Pinpoint the cell where the given text exists, returning its (x, y) midpoint coordinate. 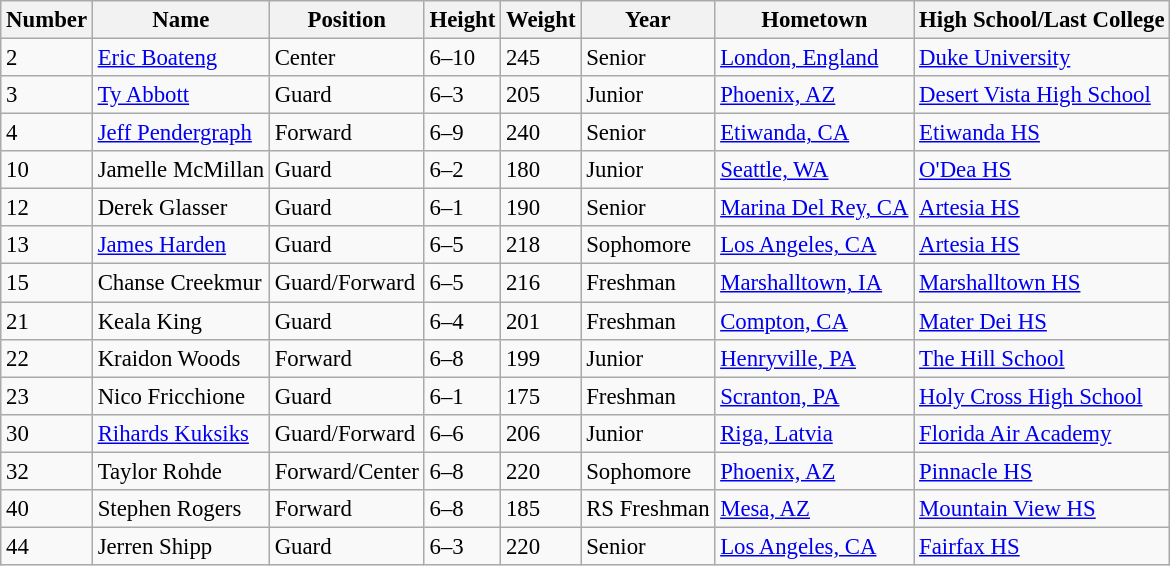
Jamelle McMillan (180, 170)
Mater Dei HS (1042, 321)
The Hill School (1042, 358)
Scranton, PA (814, 396)
4 (47, 133)
Rihards Kuksiks (180, 433)
Derek Glasser (180, 208)
Marina Del Rey, CA (814, 208)
206 (541, 433)
Pinnacle HS (1042, 471)
Desert Vista High School (1042, 95)
218 (541, 245)
2 (47, 58)
201 (541, 321)
James Harden (180, 245)
3 (47, 95)
Marshalltown, IA (814, 283)
245 (541, 58)
Compton, CA (814, 321)
6–6 (462, 433)
6–10 (462, 58)
Kraidon Woods (180, 358)
216 (541, 283)
6–9 (462, 133)
32 (47, 471)
Henryville, PA (814, 358)
Year (648, 20)
13 (47, 245)
Position (346, 20)
6–2 (462, 170)
Seattle, WA (814, 170)
15 (47, 283)
30 (47, 433)
Stephen Rogers (180, 509)
44 (47, 546)
London, England (814, 58)
21 (47, 321)
Name (180, 20)
40 (47, 509)
RS Freshman (648, 509)
190 (541, 208)
Holy Cross High School (1042, 396)
Florida Air Academy (1042, 433)
185 (541, 509)
Jeff Pendergraph (180, 133)
High School/Last College (1042, 20)
Forward/Center (346, 471)
180 (541, 170)
Center (346, 58)
6–4 (462, 321)
Jerren Shipp (180, 546)
Nico Fricchione (180, 396)
Weight (541, 20)
Riga, Latvia (814, 433)
O'Dea HS (1042, 170)
Mountain View HS (1042, 509)
Hometown (814, 20)
Duke University (1042, 58)
Eric Boateng (180, 58)
205 (541, 95)
Ty Abbott (180, 95)
22 (47, 358)
Keala King (180, 321)
175 (541, 396)
12 (47, 208)
Mesa, AZ (814, 509)
Marshalltown HS (1042, 283)
Number (47, 20)
Fairfax HS (1042, 546)
Etiwanda HS (1042, 133)
Etiwanda, CA (814, 133)
Chanse Creekmur (180, 283)
Height (462, 20)
23 (47, 396)
Taylor Rohde (180, 471)
10 (47, 170)
199 (541, 358)
240 (541, 133)
